Return the [X, Y] coordinate for the center point of the cell that contains the specified text.  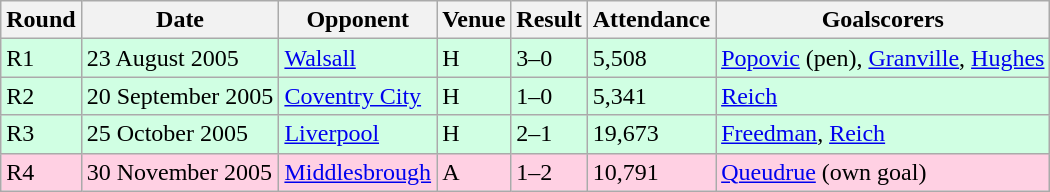
Coventry City [358, 96]
2–1 [549, 134]
A [474, 172]
1–0 [549, 96]
10,791 [651, 172]
Attendance [651, 20]
Middlesbrough [358, 172]
Freedman, Reich [883, 134]
Popovic (pen), Granville, Hughes [883, 58]
25 October 2005 [180, 134]
3–0 [549, 58]
1–2 [549, 172]
Round [41, 20]
30 November 2005 [180, 172]
R2 [41, 96]
Opponent [358, 20]
5,341 [651, 96]
Queudrue (own goal) [883, 172]
20 September 2005 [180, 96]
Venue [474, 20]
Result [549, 20]
19,673 [651, 134]
R3 [41, 134]
23 August 2005 [180, 58]
R1 [41, 58]
Walsall [358, 58]
R4 [41, 172]
Reich [883, 96]
Goalscorers [883, 20]
Date [180, 20]
5,508 [651, 58]
Liverpool [358, 134]
